Scan for the cell matching the given text and deliver its (x, y) coordinate at center. 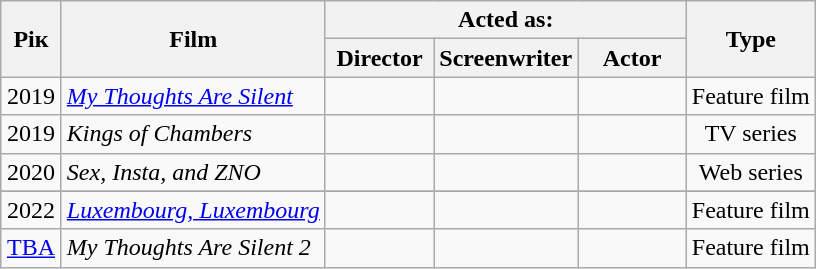
Type (750, 39)
My Thoughts Are Silent 2 (193, 248)
Acted as: (506, 20)
Рік (32, 39)
TBA (32, 248)
Sex, Insta, and ZNO (193, 172)
TV series (750, 134)
Film (193, 39)
Luxembourg, Luxembourg (193, 210)
Web series (750, 172)
Actor (632, 58)
Kings of Chambers (193, 134)
My Thoughts Are Silent (193, 96)
Director (380, 58)
2022 (32, 210)
2020 (32, 172)
Screenwriter (506, 58)
